Extract the (x, y) coordinate from the center of the cell holding the provided text.  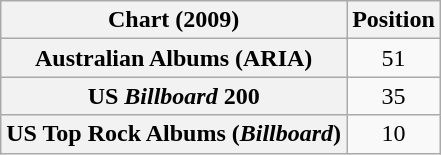
US Top Rock Albums (Billboard) (174, 134)
Australian Albums (ARIA) (174, 58)
35 (394, 96)
51 (394, 58)
US Billboard 200 (174, 96)
Chart (2009) (174, 20)
10 (394, 134)
Position (394, 20)
